Detect which cell encompasses the target text, then output its [X, Y] center coordinate. 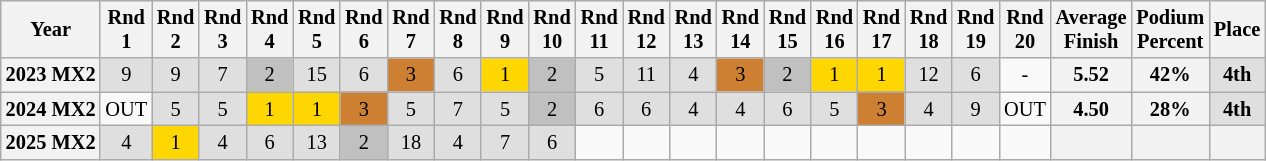
12 [928, 75]
- [1025, 75]
18 [410, 142]
Rnd7 [410, 29]
Rnd16 [834, 29]
Rnd11 [600, 29]
Rnd19 [976, 29]
Rnd5 [316, 29]
AverageFinish [1092, 29]
PodiumPercent [1170, 29]
5.52 [1092, 75]
42% [1170, 75]
Year [51, 29]
Rnd14 [740, 29]
Place [1237, 29]
Rnd13 [694, 29]
Rnd18 [928, 29]
Rnd6 [364, 29]
13 [316, 142]
2025 MX2 [51, 142]
2024 MX2 [51, 109]
Rnd3 [222, 29]
Rnd2 [176, 29]
Rnd20 [1025, 29]
Rnd15 [788, 29]
Rnd12 [646, 29]
Rnd17 [882, 29]
Rnd10 [552, 29]
4.50 [1092, 109]
11 [646, 75]
15 [316, 75]
Rnd8 [458, 29]
Rnd9 [504, 29]
28% [1170, 109]
Rnd1 [126, 29]
2023 MX2 [51, 75]
Rnd4 [270, 29]
